Locate the cell with the specified text and output its (X, Y) center coordinate. 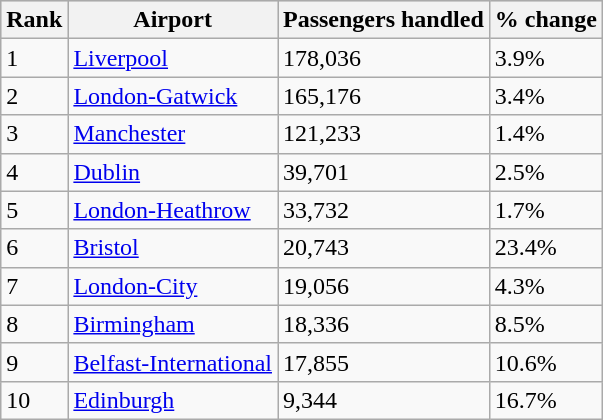
Birmingham (173, 324)
1 (34, 58)
2.5% (546, 172)
19,056 (384, 286)
London-City (173, 286)
3.4% (546, 96)
4 (34, 172)
17,855 (384, 362)
23.4% (546, 248)
178,036 (384, 58)
Belfast-International (173, 362)
39,701 (384, 172)
Passengers handled (384, 20)
5 (34, 210)
121,233 (384, 134)
3.9% (546, 58)
Manchester (173, 134)
% change (546, 20)
1.7% (546, 210)
8.5% (546, 324)
7 (34, 286)
London-Heathrow (173, 210)
10.6% (546, 362)
4.3% (546, 286)
3 (34, 134)
1.4% (546, 134)
33,732 (384, 210)
165,176 (384, 96)
Rank (34, 20)
Edinburgh (173, 400)
Bristol (173, 248)
20,743 (384, 248)
9,344 (384, 400)
Liverpool (173, 58)
2 (34, 96)
Dublin (173, 172)
9 (34, 362)
6 (34, 248)
Airport (173, 20)
16.7% (546, 400)
18,336 (384, 324)
10 (34, 400)
London-Gatwick (173, 96)
8 (34, 324)
